Search for the cell housing the specified text and yield its (X, Y) center coordinate. 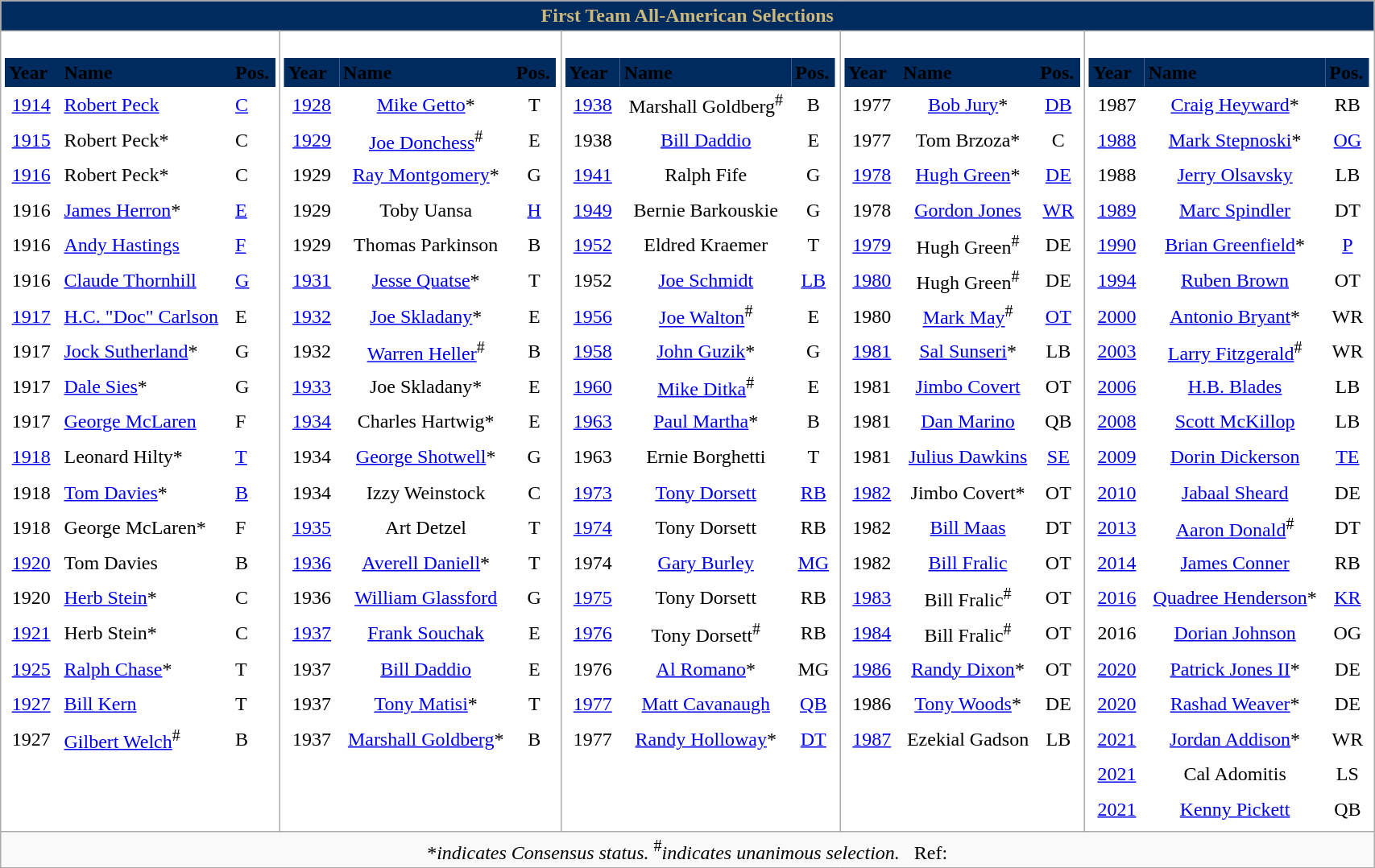
1941 (593, 175)
William Glassford (425, 598)
First Team All-American Selections (688, 16)
Warren Heller# (425, 351)
Sal Sunseri* (968, 351)
Ruben Brown (1236, 281)
Quadree Henderson* (1236, 598)
Robert Peck (147, 105)
Tony Matisi* (425, 704)
Ralph Chase* (147, 668)
2006 (1116, 386)
Jimbo Covert* (968, 493)
Larry Fitzgerald# (1236, 351)
Ralph Fife (706, 175)
James Conner (1236, 563)
H (535, 210)
Ray Montgomery* (425, 175)
1990 (1116, 246)
1960 (593, 386)
1973 (593, 493)
2013 (1116, 527)
Tony Woods* (968, 704)
Jesse Quatse* (425, 281)
Tom Davies (147, 563)
Marshall Goldberg# (706, 105)
Charles Hartwig* (425, 422)
Jerry Olsavsky (1236, 175)
Dorin Dickerson (1236, 457)
Toby Uansa (425, 210)
1975 (593, 598)
1984 (872, 634)
TE (1348, 457)
Aaron Donald# (1236, 527)
Bill Maas (968, 527)
Bernie Barkouskie (706, 210)
Randy Dixon* (968, 668)
Julius Dawkins (968, 457)
DB (1058, 105)
Tom Davies* (147, 493)
1935 (312, 527)
Hugh Green* (968, 175)
John Guzik* (706, 351)
Bill Kern (147, 704)
Dale Sies* (147, 386)
Patrick Jones II* (1236, 668)
Rashad Weaver* (1236, 704)
1956 (593, 316)
1983 (872, 598)
SE (1058, 457)
Frank Souchak (425, 634)
1933 (312, 386)
P (1348, 246)
Joe Donchess# (425, 140)
Dan Marino (968, 422)
Cal Adomitis (1236, 775)
Matt Cavanaugh (706, 704)
Tony Dorsett# (706, 634)
Art Detzel (425, 527)
Scott McKillop (1236, 422)
Craig Heyward* (1236, 105)
1928 (312, 105)
Paul Martha* (706, 422)
Mike Getto* (425, 105)
Al Romano* (706, 668)
Bob Jury* (968, 105)
Izzy Weinstock (425, 493)
Antonio Bryant* (1236, 316)
H.B. Blades (1236, 386)
1925 (32, 668)
2003 (1116, 351)
KR (1348, 598)
Marshall Goldberg* (425, 739)
Joe Schmidt (706, 281)
George McLaren* (147, 527)
1958 (593, 351)
Marc Spindler (1236, 210)
George Shotwell* (425, 457)
Andy Hastings (147, 246)
Mark May# (968, 316)
Gary Burley (706, 563)
Claude Thornhill (147, 281)
Gilbert Welch# (147, 739)
2009 (1116, 457)
H.C. "Doc" Carlson (147, 316)
Brian Greenfield* (1236, 246)
1994 (1116, 281)
Eldred Kraemer (706, 246)
1914 (32, 105)
1989 (1116, 210)
Joe Walton# (706, 316)
Ezekial Gadson (968, 739)
Thomas Parkinson (425, 246)
2000 (1116, 316)
Gordon Jones (968, 210)
Jordan Addison* (1236, 739)
1931 (312, 281)
Dorian Johnson (1236, 634)
*indicates Consensus status. #indicates unanimous selection. Ref: (688, 850)
2014 (1116, 563)
Mike Ditka# (706, 386)
1949 (593, 210)
Jimbo Covert (968, 386)
Bill Fralic (968, 563)
1915 (32, 140)
Tom Brzoza* (968, 140)
2008 (1116, 422)
Jabaal Sheard (1236, 493)
Leonard Hilty* (147, 457)
George McLaren (147, 422)
Averell Daniell* (425, 563)
LS (1348, 775)
James Herron* (147, 210)
Kenny Pickett (1236, 810)
Jock Sutherland* (147, 351)
Randy Holloway* (706, 739)
Mark Stepnoski* (1236, 140)
2010 (1116, 493)
1921 (32, 634)
1979 (872, 246)
Ernie Borghetti (706, 457)
